Determine the (x, y) coordinate at the center of the cell enclosing the given text.  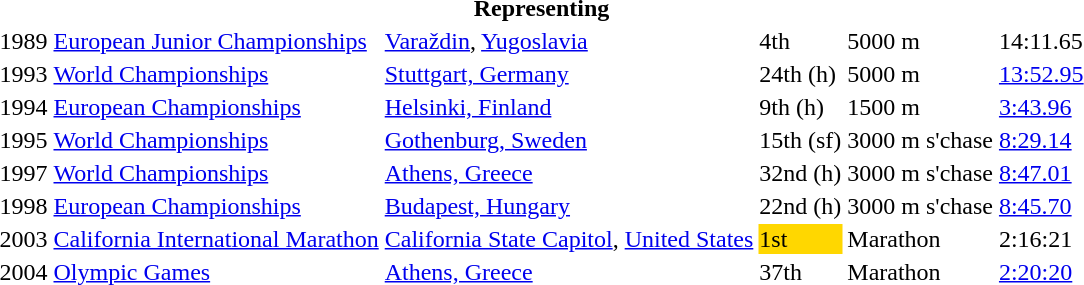
4th (800, 41)
24th (h) (800, 74)
1500 m (920, 107)
9th (h) (800, 107)
Marathon (920, 239)
32nd (h) (800, 173)
Gothenburg, Sweden (569, 140)
Budapest, Hungary (569, 206)
Stuttgart, Germany (569, 74)
15th (sf) (800, 140)
1st (800, 239)
Varaždin, Yugoslavia (569, 41)
Athens, Greece (569, 173)
Helsinki, Finland (569, 107)
22nd (h) (800, 206)
California International Marathon (216, 239)
European Junior Championships (216, 41)
California State Capitol, United States (569, 239)
